Locate the cell with the specified text and output its (X, Y) center coordinate. 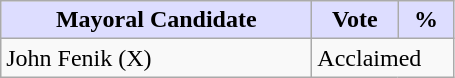
Mayoral Candidate (156, 20)
John Fenik (X) (156, 58)
Vote (355, 20)
Acclaimed (383, 58)
% (426, 20)
